Provide the [x, y] coordinate of the cell's center where the given text is located.  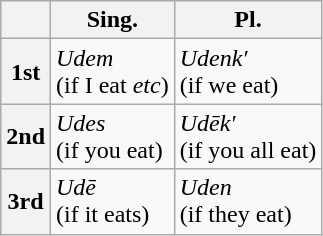
Udem(if I eat etc) [113, 72]
Uden(if they eat) [248, 202]
Udē(if it eats) [113, 202]
1st [26, 72]
3rd [26, 202]
Udēk′(if you all eat) [248, 136]
Sing. [113, 20]
2nd [26, 136]
Pl. [248, 20]
Udes(if you eat) [113, 136]
Udenk′(if we eat) [248, 72]
